Extract the (X, Y) coordinate from the center of the cell holding the provided text.  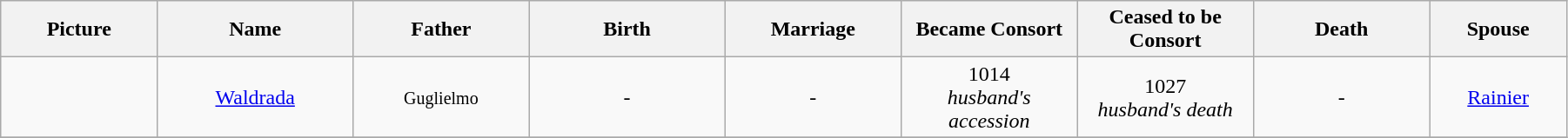
Marriage (813, 30)
Name (256, 30)
Death (1341, 30)
1027husband's death (1165, 97)
Ceased to be Consort (1165, 30)
Picture (79, 30)
Father (441, 30)
Waldrada (256, 97)
Rainier (1498, 97)
Birth (627, 30)
Spouse (1498, 30)
Became Consort (989, 30)
Guglielmo (441, 97)
1014husband's accession (989, 97)
